Locate the cell with the specified text and output its [X, Y] center coordinate. 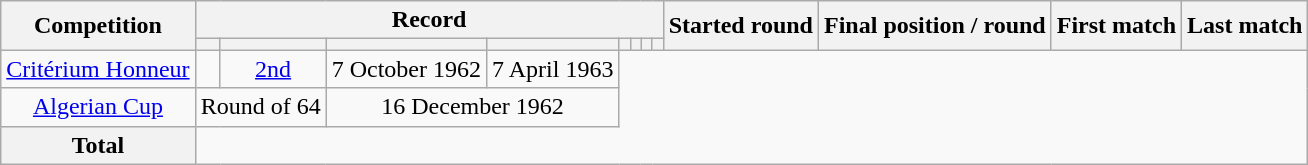
Algerian Cup [98, 107]
Started round [740, 26]
2nd [273, 69]
7 October 1962 [406, 69]
Last match [1245, 26]
First match [1116, 26]
16 December 1962 [472, 107]
Record [429, 20]
Critérium Honneur [98, 69]
Competition [98, 26]
Total [98, 145]
Final position / round [936, 26]
7 April 1963 [553, 69]
Round of 64 [260, 107]
